Determine the [X, Y] coordinate at the center of the cell enclosing the given text.  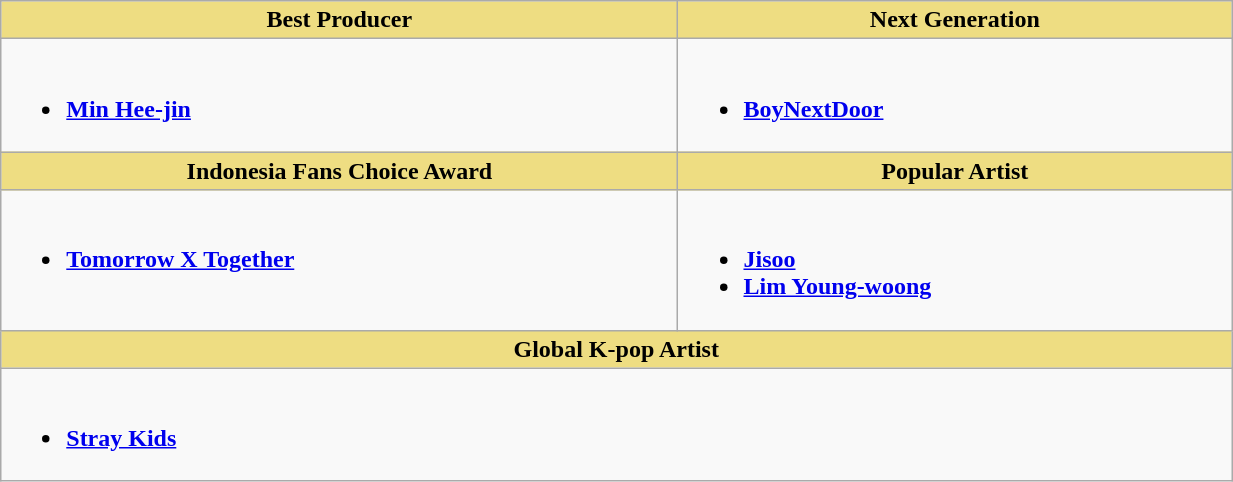
Best Producer [340, 20]
Tomorrow X Together [340, 260]
Popular Artist [955, 171]
BoyNextDoor [955, 96]
Next Generation [955, 20]
Global K-pop Artist [616, 349]
Min Hee-jin [340, 96]
JisooLim Young-woong [955, 260]
Indonesia Fans Choice Award [340, 171]
Stray Kids [616, 424]
